From the cell containing the given text, extract its center point as [x, y] coordinate. 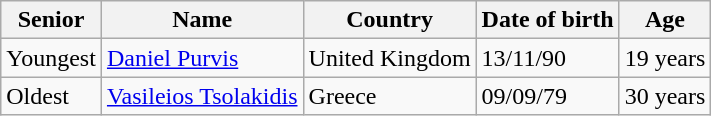
Country [390, 20]
Youngest [52, 58]
13/11/90 [548, 58]
Name [202, 20]
Daniel Purvis [202, 58]
Greece [390, 96]
United Kingdom [390, 58]
Date of birth [548, 20]
Oldest [52, 96]
Vasileios Tsolakidis [202, 96]
Age [665, 20]
09/09/79 [548, 96]
19 years [665, 58]
30 years [665, 96]
Senior [52, 20]
